Determine the [x, y] coordinate at the center of the cell enclosing the given text.  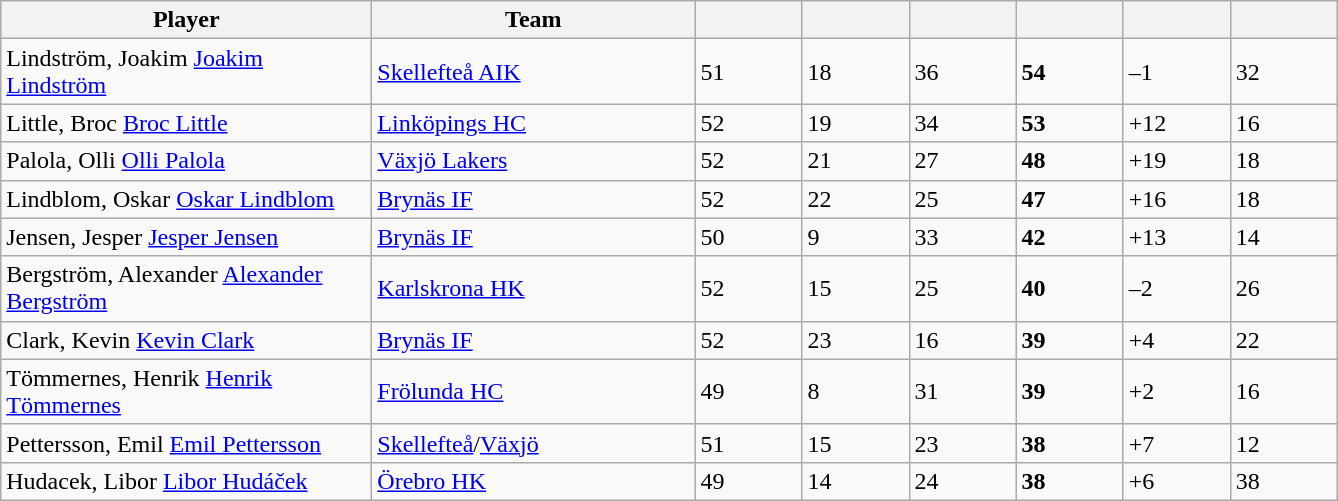
–1 [1176, 72]
12 [1284, 443]
Little, Broc Broc Little [186, 123]
Pettersson, Emil Emil Pettersson [186, 443]
Frölunda HC [534, 392]
26 [1284, 288]
50 [748, 237]
Jensen, Jesper Jesper Jensen [186, 237]
+2 [1176, 392]
31 [962, 392]
+19 [1176, 161]
36 [962, 72]
+4 [1176, 340]
34 [962, 123]
+7 [1176, 443]
32 [1284, 72]
Karlskrona HK [534, 288]
42 [1070, 237]
Lindström, Joakim Joakim Lindström [186, 72]
8 [856, 392]
Skellefteå AIK [534, 72]
48 [1070, 161]
24 [962, 481]
21 [856, 161]
53 [1070, 123]
33 [962, 237]
Clark, Kevin Kevin Clark [186, 340]
19 [856, 123]
+6 [1176, 481]
47 [1070, 199]
Player [186, 20]
Team [534, 20]
40 [1070, 288]
+12 [1176, 123]
+16 [1176, 199]
Lindblom, Oskar Oskar Lindblom [186, 199]
Linköpings HC [534, 123]
9 [856, 237]
Örebro HK [534, 481]
Palola, Olli Olli Palola [186, 161]
27 [962, 161]
Bergström, Alexander Alexander Bergström [186, 288]
Växjö Lakers [534, 161]
+13 [1176, 237]
Skellefteå/Växjö [534, 443]
Tömmernes, Henrik Henrik Tömmernes [186, 392]
Hudacek, Libor Libor Hudáček [186, 481]
54 [1070, 72]
–2 [1176, 288]
